Provide the (X, Y) coordinate of the cell's center where the given text is located.  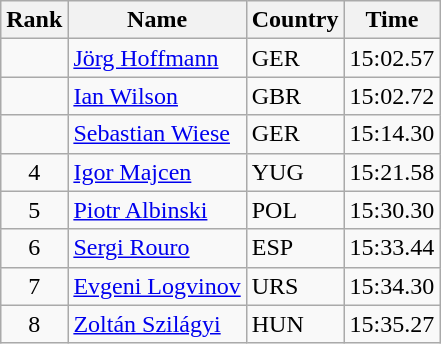
15:21.58 (392, 172)
4 (34, 172)
15:30.30 (392, 210)
Ian Wilson (157, 96)
6 (34, 248)
5 (34, 210)
15:02.57 (392, 58)
Piotr Albinski (157, 210)
15:34.30 (392, 286)
Rank (34, 20)
Jörg Hoffmann (157, 58)
15:33.44 (392, 248)
15:02.72 (392, 96)
Sergi Rouro (157, 248)
ESP (295, 248)
URS (295, 286)
7 (34, 286)
8 (34, 324)
POL (295, 210)
GBR (295, 96)
Country (295, 20)
HUN (295, 324)
Sebastian Wiese (157, 134)
Name (157, 20)
15:35.27 (392, 324)
Zoltán Szilágyi (157, 324)
15:14.30 (392, 134)
Time (392, 20)
Evgeni Logvinov (157, 286)
Igor Majcen (157, 172)
YUG (295, 172)
